Extract the [X, Y] coordinate from the center of the cell holding the provided text.  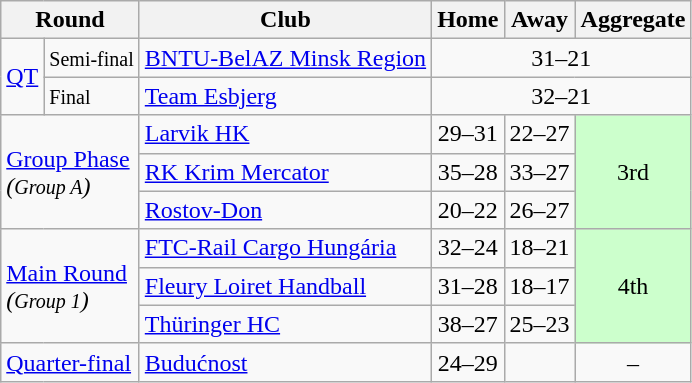
– [633, 362]
29–31 [468, 134]
Quarter-final [70, 362]
32–21 [562, 96]
3rd [633, 172]
Final [92, 96]
Team Esbjerg [285, 96]
22–27 [540, 134]
18–17 [540, 286]
26–27 [540, 210]
24–29 [468, 362]
Fleury Loiret Handball [285, 286]
31–28 [468, 286]
FTC-Rail Cargo Hungária [285, 248]
Semi-final [92, 58]
25–23 [540, 324]
Aggregate [633, 20]
18–21 [540, 248]
33–27 [540, 172]
Budućnost [285, 362]
BNTU-BelAZ Minsk Region [285, 58]
Larvik HK [285, 134]
35–28 [468, 172]
QT [22, 77]
Thüringer HC [285, 324]
Main Round(Group 1) [70, 286]
Away [540, 20]
31–21 [562, 58]
4th [633, 286]
Group Phase(Group A) [70, 172]
Round [70, 20]
Rostov-Don [285, 210]
RK Krim Mercator [285, 172]
20–22 [468, 210]
32–24 [468, 248]
Club [285, 20]
Home [468, 20]
38–27 [468, 324]
